Determine the (x, y) coordinate at the center of the cell enclosing the given text.  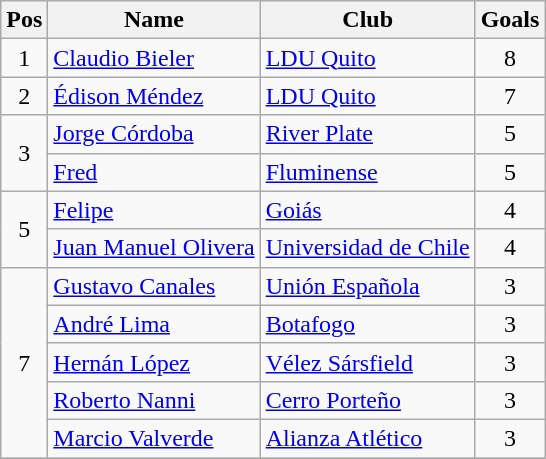
Pos (24, 20)
Goiás (368, 210)
Jorge Córdoba (154, 134)
André Lima (154, 324)
Claudio Bieler (154, 58)
Felipe (154, 210)
1 (24, 58)
8 (510, 58)
2 (24, 96)
Cerro Porteño (368, 400)
Alianza Atlético (368, 438)
Vélez Sársfield (368, 362)
Goals (510, 20)
River Plate (368, 134)
Roberto Nanni (154, 400)
Universidad de Chile (368, 248)
Marcio Valverde (154, 438)
Club (368, 20)
Botafogo (368, 324)
Name (154, 20)
Fred (154, 172)
Fluminense (368, 172)
Gustavo Canales (154, 286)
Juan Manuel Olivera (154, 248)
Unión Española (368, 286)
Hernán López (154, 362)
Édison Méndez (154, 96)
